Return (X, Y) of the center of cell containing provided text 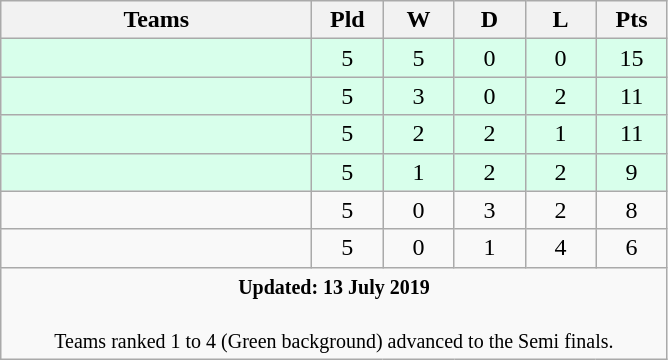
Teams (156, 20)
Pld (348, 20)
4 (560, 248)
6 (632, 248)
D (490, 20)
15 (632, 58)
Pts (632, 20)
L (560, 20)
W (418, 20)
8 (632, 210)
Updated: 13 July 2019 Teams ranked 1 to 4 (Green background) advanced to the Semi finals. (334, 313)
9 (632, 172)
